For the text-containing cell, return its midpoint in [X, Y] coordinate format. 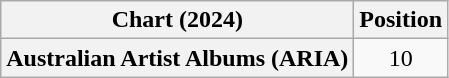
Chart (2024) [178, 20]
Australian Artist Albums (ARIA) [178, 58]
10 [401, 58]
Position [401, 20]
